Detect which cell encompasses the target text, then output its (x, y) center coordinate. 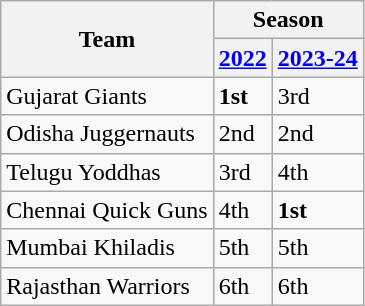
Odisha Juggernauts (107, 134)
Chennai Quick Guns (107, 210)
2022 (242, 58)
Team (107, 39)
Season (288, 20)
Gujarat Giants (107, 96)
Rajasthan Warriors (107, 286)
Mumbai Khiladis (107, 248)
2023-24 (318, 58)
Telugu Yoddhas (107, 172)
